For the text-containing cell, return its midpoint in [x, y] coordinate format. 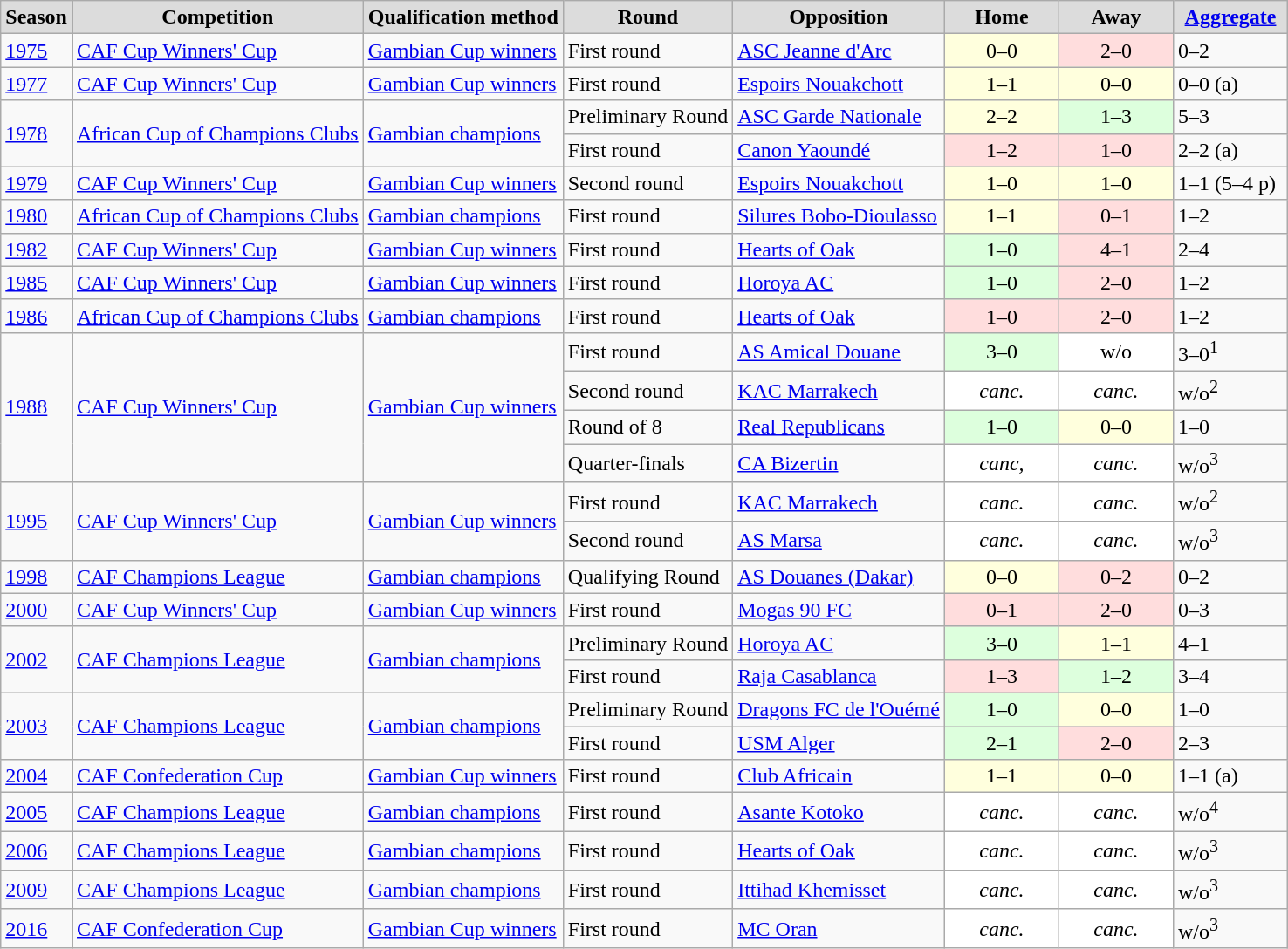
canc, [1002, 464]
2–2 [1002, 117]
Away [1115, 17]
1978 [37, 133]
Mogas 90 FC [839, 610]
Qualification method [462, 17]
Club Africain [839, 776]
Raja Casablanca [839, 676]
Qualifying Round [647, 577]
3–01 [1230, 352]
MC Oran [839, 928]
0–3 [1230, 610]
Ittihad Khemisset [839, 890]
2004 [37, 776]
ASC Jeanne d'Arc [839, 51]
Home [1002, 17]
2–4 [1230, 249]
Canon Yaoundé [839, 150]
1986 [37, 316]
2006 [37, 851]
1–1 (5–4 p) [1230, 183]
1979 [37, 183]
2–2 (a) [1230, 150]
2009 [37, 890]
Quarter-finals [647, 464]
Round of 8 [647, 427]
1975 [37, 51]
Competition [217, 17]
Silures Bobo-Dioulasso [839, 216]
AS Marsa [839, 541]
2002 [37, 659]
Aggregate [1230, 17]
1998 [37, 577]
2–3 [1230, 743]
AS Amical Douane [839, 352]
5–3 [1230, 117]
2–1 [1002, 743]
1980 [37, 216]
Asante Kotoko [839, 813]
3–4 [1230, 676]
2003 [37, 726]
1985 [37, 283]
1977 [37, 84]
2005 [37, 813]
0–0 (a) [1230, 84]
1988 [37, 407]
2000 [37, 610]
AS Douanes (Dakar) [839, 577]
Season [37, 17]
ASC Garde Nationale [839, 117]
w/o [1115, 352]
2016 [37, 928]
1995 [37, 522]
Round [647, 17]
Opposition [839, 17]
Real Republicans [839, 427]
Dragons FC de l'Ouémé [839, 709]
1982 [37, 249]
1–1 (a) [1230, 776]
w/o4 [1230, 813]
USM Alger [839, 743]
CA Bizertin [839, 464]
